For the text-containing cell, return its midpoint in [X, Y] coordinate format. 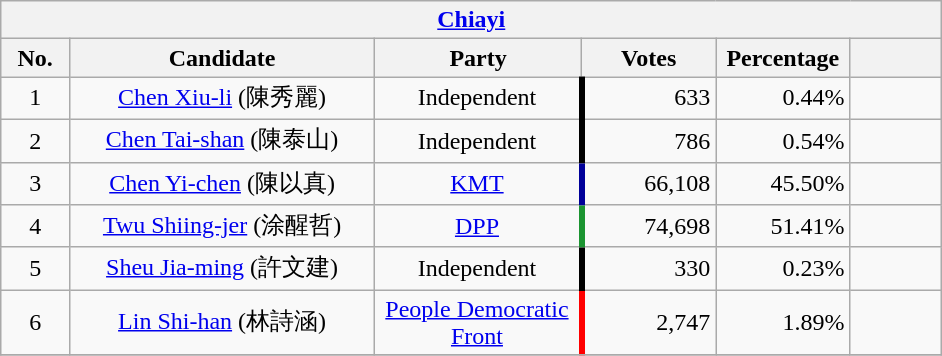
2 [36, 140]
6 [36, 322]
People Democratic Front [478, 322]
Percentage [783, 58]
4 [36, 226]
Lin Shi-han (林詩涵) [222, 322]
Candidate [222, 58]
Chen Tai-shan (陳泰山) [222, 140]
0.23% [783, 268]
51.41% [783, 226]
45.50% [783, 184]
Votes [649, 58]
Chen Xiu-li (陳秀麗) [222, 98]
5 [36, 268]
0.44% [783, 98]
3 [36, 184]
Sheu Jia-ming (許文建) [222, 268]
Chen Yi-chen (陳以真) [222, 184]
1 [36, 98]
Twu Shiing-jer (涂醒哲) [222, 226]
0.54% [783, 140]
1.89% [783, 322]
Chiayi [472, 20]
DPP [478, 226]
Party [478, 58]
786 [649, 140]
633 [649, 98]
74,698 [649, 226]
No. [36, 58]
66,108 [649, 184]
KMT [478, 184]
2,747 [649, 322]
330 [649, 268]
